Locate the cell with the specified text and output its (x, y) center coordinate. 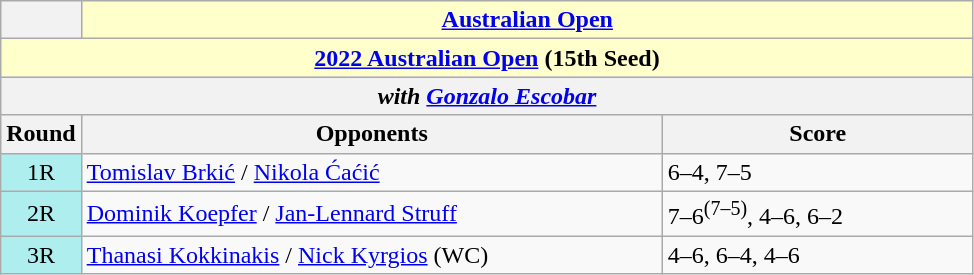
Australian Open (527, 20)
Opponents (372, 134)
Score (818, 134)
6–4, 7–5 (818, 172)
Dominik Koepfer / Jan-Lennard Struff (372, 214)
Round (41, 134)
Tomislav Brkić / Nikola Ćaćić (372, 172)
1R (41, 172)
with Gonzalo Escobar (488, 96)
4–6, 6–4, 4–6 (818, 255)
2022 Australian Open (15th Seed) (488, 58)
2R (41, 214)
Thanasi Kokkinakis / Nick Kyrgios (WC) (372, 255)
7–6(7–5), 4–6, 6–2 (818, 214)
3R (41, 255)
